Determine the [x, y] coordinate at the center of the cell enclosing the given text.  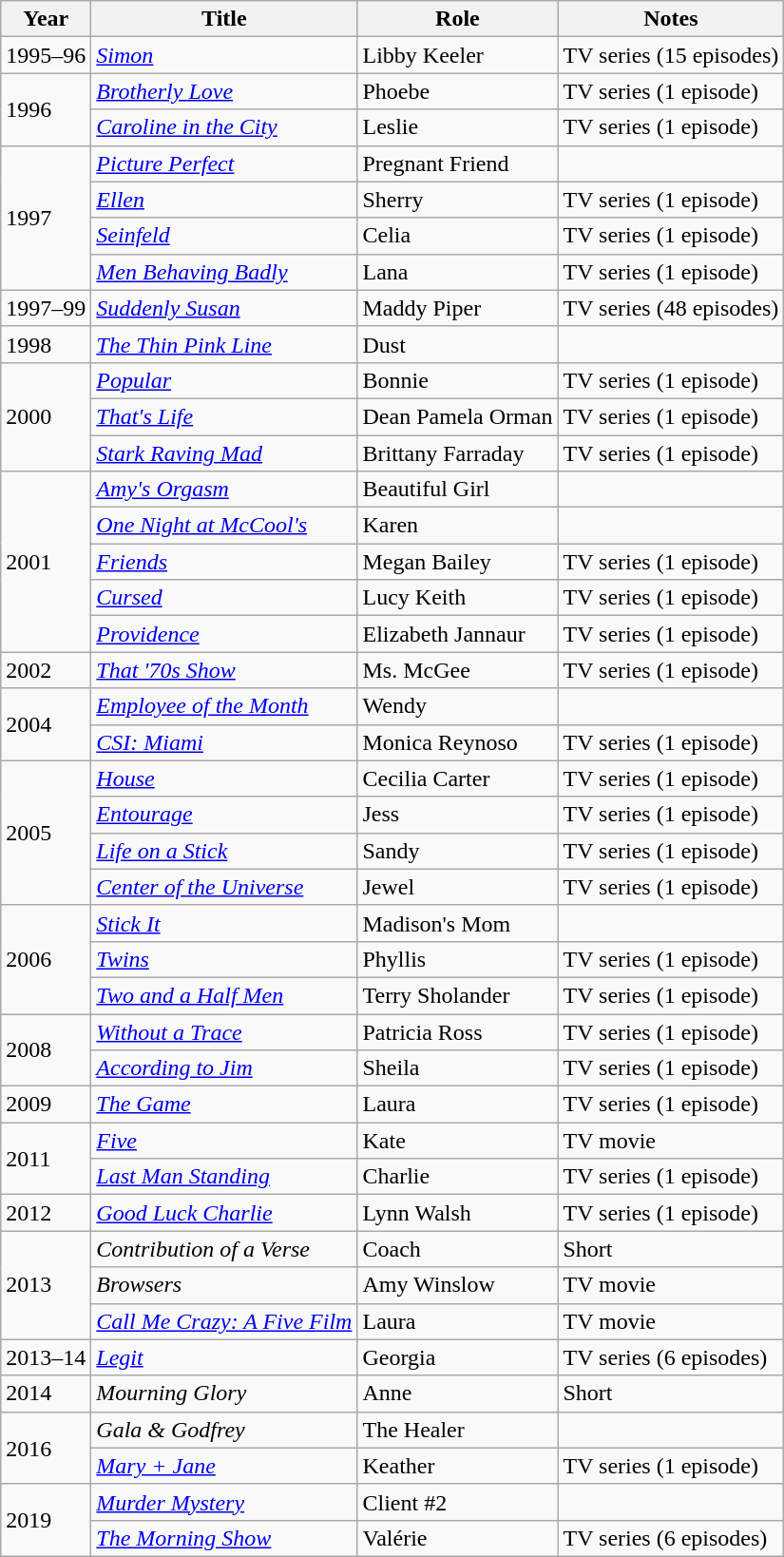
Pregnant Friend [458, 163]
2006 [46, 959]
The Healer [458, 1430]
Murder Mystery [224, 1502]
Celia [458, 236]
TV series (48 episodes) [671, 308]
The Morning Show [224, 1538]
CSI: Miami [224, 742]
Men Behaving Badly [224, 272]
Lynn Walsh [458, 1213]
Good Luck Charlie [224, 1213]
Picture Perfect [224, 163]
1996 [46, 109]
Employee of the Month [224, 706]
Leslie [458, 127]
Sandy [458, 851]
2004 [46, 724]
Contribution of a Verse [224, 1249]
Call Me Crazy: A Five Film [224, 1321]
Ellen [224, 200]
Keather [458, 1466]
The Game [224, 1105]
1997–99 [46, 308]
2000 [46, 416]
2013 [46, 1285]
1995–96 [46, 55]
Wendy [458, 706]
2012 [46, 1213]
Seinfeld [224, 236]
Last Man Standing [224, 1177]
Madison's Mom [458, 923]
2011 [46, 1159]
2019 [46, 1520]
Cecilia Carter [458, 778]
Jess [458, 815]
Friends [224, 562]
2001 [46, 562]
Lucy Keith [458, 598]
2014 [46, 1394]
Mary + Jane [224, 1466]
Center of the Universe [224, 887]
Caroline in the City [224, 127]
Year [46, 19]
Patricia Ross [458, 1031]
Georgia [458, 1357]
Client #2 [458, 1502]
Kate [458, 1141]
2009 [46, 1105]
Role [458, 19]
According to Jim [224, 1068]
Cursed [224, 598]
Phyllis [458, 959]
Providence [224, 634]
1997 [46, 218]
Two and a Half Men [224, 995]
Brotherly Love [224, 91]
1998 [46, 344]
Charlie [458, 1177]
2005 [46, 833]
Mourning Glory [224, 1394]
One Night at McCool's [224, 526]
Valérie [458, 1538]
That's Life [224, 416]
Libby Keeler [458, 55]
Sherry [458, 200]
Dust [458, 344]
Monica Reynoso [458, 742]
Anne [458, 1394]
Life on a Stick [224, 851]
Stick It [224, 923]
That '70s Show [224, 670]
Twins [224, 959]
Without a Trace [224, 1031]
Lana [458, 272]
Stark Raving Mad [224, 453]
2016 [46, 1448]
Terry Sholander [458, 995]
The Thin Pink Line [224, 344]
2013–14 [46, 1357]
2008 [46, 1049]
Browsers [224, 1285]
Megan Bailey [458, 562]
Karen [458, 526]
Amy's Orgasm [224, 490]
Popular [224, 380]
Dean Pamela Orman [458, 416]
House [224, 778]
Phoebe [458, 91]
Elizabeth Jannaur [458, 634]
Title [224, 19]
2002 [46, 670]
Suddenly Susan [224, 308]
Five [224, 1141]
Entourage [224, 815]
Amy Winslow [458, 1285]
Ms. McGee [458, 670]
Maddy Piper [458, 308]
Beautiful Girl [458, 490]
Sheila [458, 1068]
Legit [224, 1357]
Gala & Godfrey [224, 1430]
Simon [224, 55]
Bonnie [458, 380]
TV series (15 episodes) [671, 55]
Notes [671, 19]
Jewel [458, 887]
Brittany Farraday [458, 453]
Coach [458, 1249]
